Scan for the cell matching the given text and deliver its [x, y] coordinate at center. 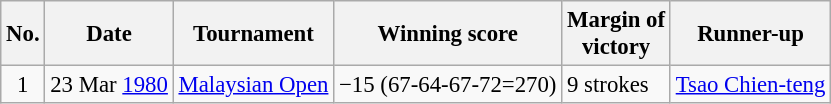
Date [109, 34]
Winning score [448, 34]
Tsao Chien-teng [750, 85]
Tournament [254, 34]
Margin ofvictory [616, 34]
1 [23, 85]
9 strokes [616, 85]
−15 (67-64-67-72=270) [448, 85]
Malaysian Open [254, 85]
23 Mar 1980 [109, 85]
No. [23, 34]
Runner-up [750, 34]
